Capture the cell that displays the provided text and extract its (X, Y) central coordinate. 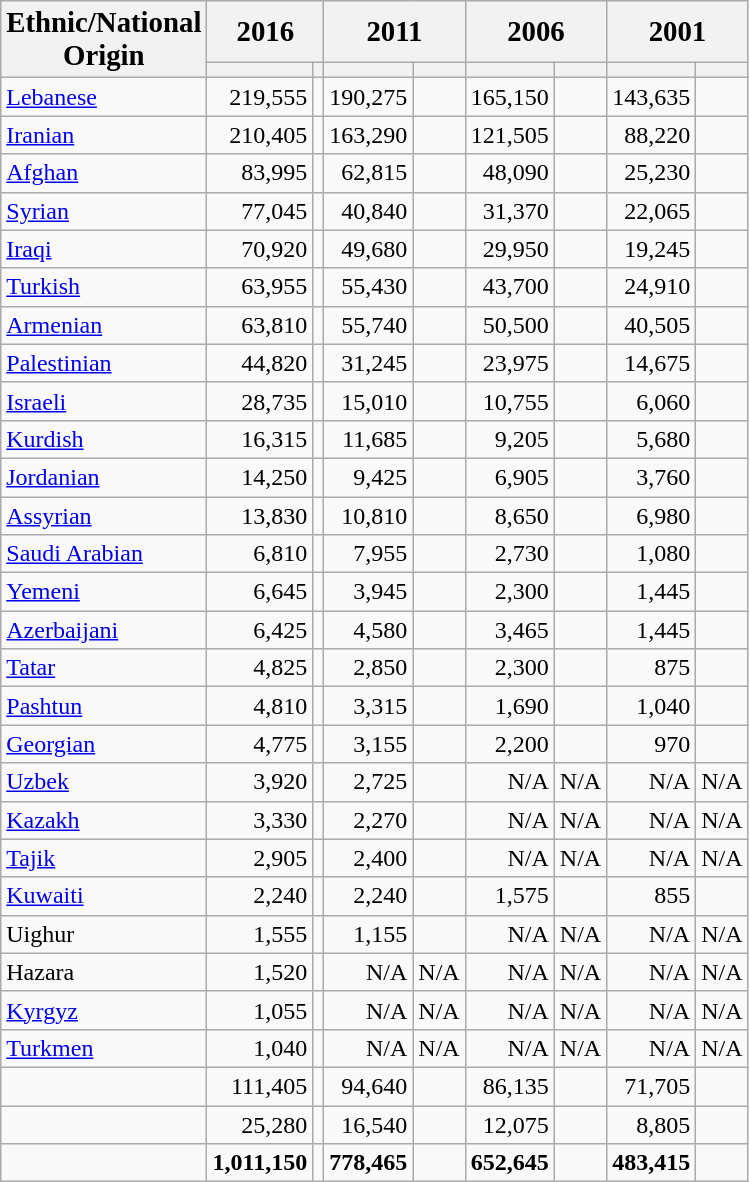
55,430 (368, 287)
210,405 (260, 135)
6,810 (260, 554)
Tatar (104, 668)
9,205 (510, 439)
143,635 (652, 97)
Syrian (104, 211)
1,080 (652, 554)
Tajik (104, 858)
4,775 (260, 744)
63,955 (260, 287)
875 (652, 668)
2006 (536, 32)
2,400 (368, 858)
Kuwaiti (104, 896)
6,980 (652, 515)
6,645 (260, 592)
Afghan (104, 173)
Turkish (104, 287)
94,640 (368, 1086)
Yemeni (104, 592)
2001 (678, 32)
2,905 (260, 858)
25,230 (652, 173)
1,011,150 (260, 1163)
2,200 (510, 744)
Uzbek (104, 782)
10,755 (510, 401)
2,730 (510, 554)
2016 (266, 32)
652,645 (510, 1163)
Iraqi (104, 249)
19,245 (652, 249)
165,150 (510, 97)
31,370 (510, 211)
6,905 (510, 477)
Hazara (104, 972)
55,740 (368, 325)
4,810 (260, 706)
3,465 (510, 630)
29,950 (510, 249)
70,920 (260, 249)
2,270 (368, 820)
3,945 (368, 592)
Israeli (104, 401)
2011 (394, 32)
Saudi Arabian (104, 554)
50,500 (510, 325)
3,155 (368, 744)
49,680 (368, 249)
4,580 (368, 630)
1,055 (260, 1010)
855 (652, 896)
71,705 (652, 1086)
48,090 (510, 173)
25,280 (260, 1125)
Ethnic/NationalOrigin (104, 40)
Iranian (104, 135)
14,250 (260, 477)
111,405 (260, 1086)
2,725 (368, 782)
1,520 (260, 972)
219,555 (260, 97)
24,910 (652, 287)
1,555 (260, 934)
11,685 (368, 439)
23,975 (510, 363)
Armenian (104, 325)
1,575 (510, 896)
8,650 (510, 515)
88,220 (652, 135)
7,955 (368, 554)
Kurdish (104, 439)
Uighur (104, 934)
3,760 (652, 477)
778,465 (368, 1163)
10,810 (368, 515)
6,060 (652, 401)
16,540 (368, 1125)
1,155 (368, 934)
15,010 (368, 401)
Pashtun (104, 706)
Lebanese (104, 97)
28,735 (260, 401)
62,815 (368, 173)
Kazakh (104, 820)
3,920 (260, 782)
43,700 (510, 287)
163,290 (368, 135)
Kyrgyz (104, 1010)
Assyrian (104, 515)
86,135 (510, 1086)
16,315 (260, 439)
31,245 (368, 363)
14,675 (652, 363)
3,315 (368, 706)
2,850 (368, 668)
Azerbaijani (104, 630)
6,425 (260, 630)
8,805 (652, 1125)
63,810 (260, 325)
5,680 (652, 439)
13,830 (260, 515)
83,995 (260, 173)
Georgian (104, 744)
44,820 (260, 363)
Palestinian (104, 363)
Turkmen (104, 1048)
190,275 (368, 97)
Jordanian (104, 477)
77,045 (260, 211)
3,330 (260, 820)
1,690 (510, 706)
483,415 (652, 1163)
12,075 (510, 1125)
40,505 (652, 325)
40,840 (368, 211)
121,505 (510, 135)
22,065 (652, 211)
9,425 (368, 477)
4,825 (260, 668)
970 (652, 744)
